Extract the (X, Y) coordinate from the center of the cell holding the provided text.  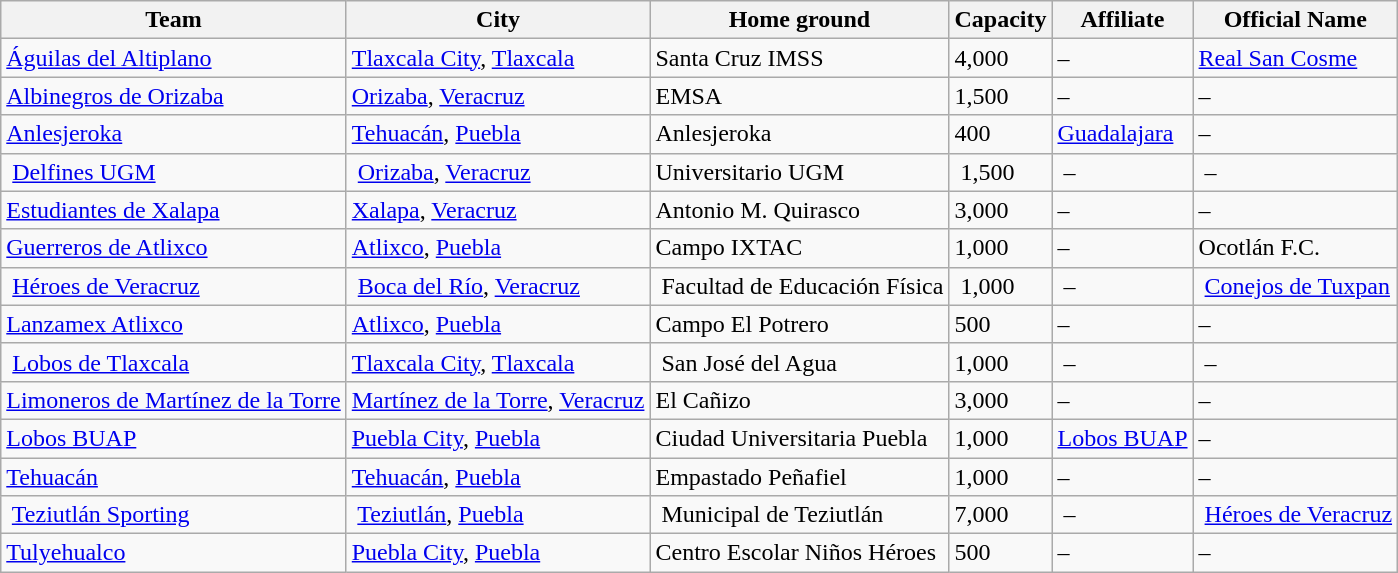
Delfines UGM (174, 172)
Capacity (1000, 20)
Guerreros de Atlixco (174, 248)
Boca del Río, Veracruz (498, 286)
Official Name (1296, 20)
Tehuacán (174, 477)
400 (1000, 134)
Centro Escolar Niños Héroes (800, 553)
Conejos de Tuxpan (1296, 286)
Campo IXTAC (800, 248)
Guadalajara (1122, 134)
Campo El Potrero (800, 324)
Limoneros de Martínez de la Torre (174, 400)
Martínez de la Torre, Veracruz (498, 400)
Team (174, 20)
7,000 (1000, 515)
City (498, 20)
Tulyehualco (174, 553)
4,000 (1000, 58)
Home ground (800, 20)
Estudiantes de Xalapa (174, 210)
Águilas del Altiplano (174, 58)
Universitario UGM (800, 172)
Teziutlán, Puebla (498, 515)
Xalapa, Veracruz (498, 210)
Ciudad Universitaria Puebla (800, 438)
Facultad de Educación Física (800, 286)
Ocotlán F.C. (1296, 248)
Lobos de Tlaxcala (174, 362)
Municipal de Teziutlán (800, 515)
San José del Agua (800, 362)
Real San Cosme (1296, 58)
Affiliate (1122, 20)
Santa Cruz IMSS (800, 58)
Lanzamex Atlixco (174, 324)
EMSA (800, 96)
El Cañizo (800, 400)
Teziutlán Sporting (174, 515)
Albinegros de Orizaba (174, 96)
Empastado Peñafiel (800, 477)
Antonio M. Quirasco (800, 210)
